Pinpoint the cell where the given text exists, returning its (X, Y) midpoint coordinate. 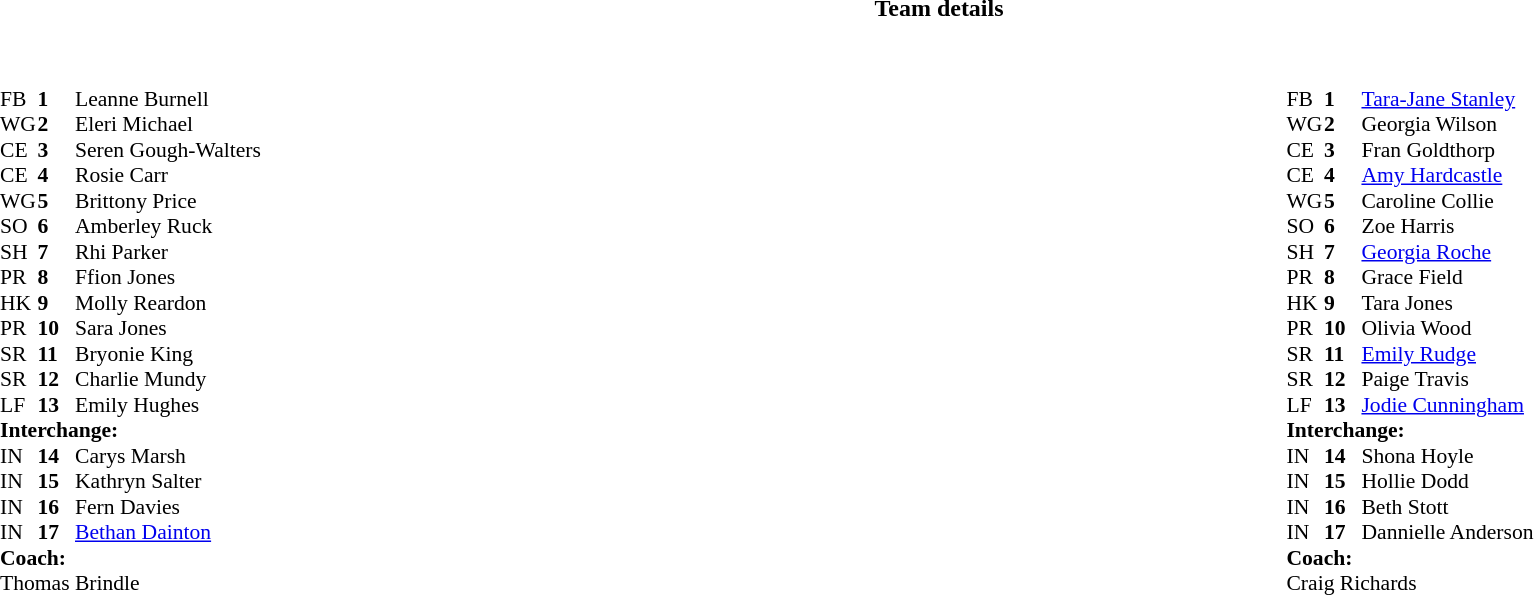
Carys Marsh (168, 456)
Tara-Jane Stanley (1447, 99)
Olivia Wood (1447, 329)
Georgia Roche (1447, 252)
Fran Goldthorp (1447, 150)
Shona Hoyle (1447, 456)
Molly Reardon (168, 303)
Charlie Mundy (168, 379)
Rhi Parker (168, 252)
Leanne Burnell (168, 99)
Tara Jones (1447, 303)
Eleri Michael (168, 125)
Kathryn Salter (168, 481)
Caroline Collie (1447, 201)
Seren Gough-Walters (168, 150)
Emily Rudge (1447, 354)
Ffion Jones (168, 277)
Emily Hughes (168, 405)
Rosie Carr (168, 175)
Dannielle Anderson (1447, 533)
Bethan Dainton (168, 533)
Grace Field (1447, 277)
Sara Jones (168, 329)
Georgia Wilson (1447, 125)
Zoe Harris (1447, 227)
Beth Stott (1447, 507)
Fern Davies (168, 507)
Hollie Dodd (1447, 481)
Bryonie King (168, 354)
Amberley Ruck (168, 227)
Jodie Cunningham (1447, 405)
Brittony Price (168, 201)
Amy Hardcastle (1447, 175)
Paige Travis (1447, 379)
